Determine the [X, Y] coordinate at the center of the cell enclosing the given text.  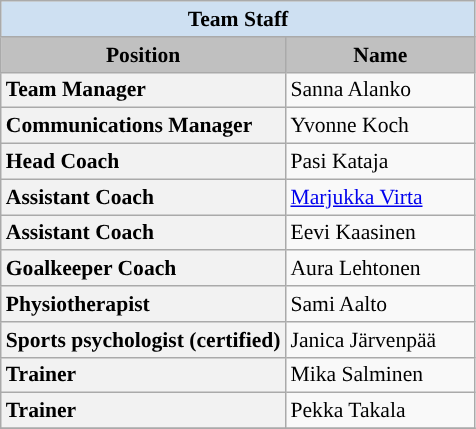
Physiotherapist [144, 304]
Name [380, 55]
Sami Aalto [380, 304]
Position [144, 55]
Team Staff [238, 19]
Sanna Alanko [380, 90]
Pasi Kataja [380, 162]
Goalkeeper Coach [144, 269]
Head Coach [144, 162]
Eevi Kaasinen [380, 233]
Aura Lehtonen [380, 269]
Sports psychologist (certified) [144, 340]
Pekka Takala [380, 411]
Communications Manager [144, 126]
Yvonne Koch [380, 126]
Janica Järvenpää [380, 340]
Mika Salminen [380, 375]
Team Manager [144, 90]
Marjukka Virta [380, 197]
